Find where the given text appears and provide that cell's center as [x, y] coordinate. 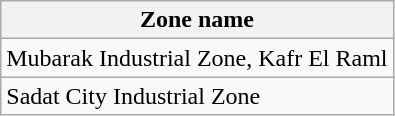
Mubarak Industrial Zone, Kafr El Raml [197, 58]
Zone name [197, 20]
Sadat City Industrial Zone [197, 96]
